Scan for the cell matching the given text and deliver its [X, Y] coordinate at center. 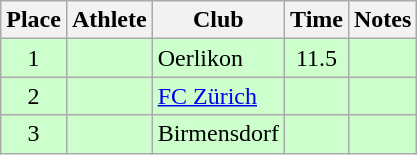
11.5 [317, 58]
Notes [382, 20]
Club [218, 20]
Time [317, 20]
Birmensdorf [218, 134]
FC Zürich [218, 96]
Oerlikon [218, 58]
Athlete [109, 20]
Place [34, 20]
1 [34, 58]
3 [34, 134]
2 [34, 96]
